Extract the [X, Y] coordinate from the center of the cell holding the provided text.  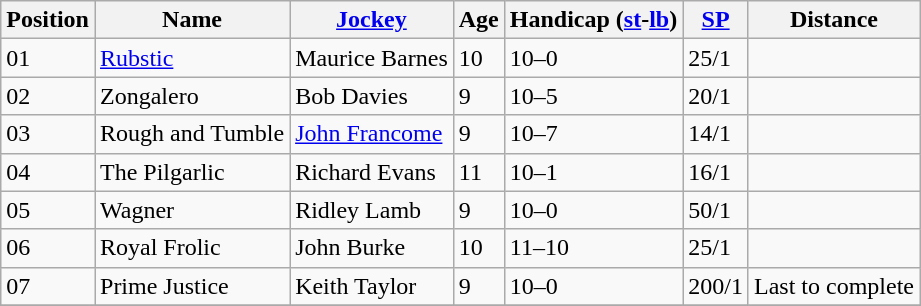
06 [48, 248]
Handicap (st-lb) [593, 20]
Name [192, 20]
04 [48, 172]
Richard Evans [372, 172]
John Burke [372, 248]
Prime Justice [192, 286]
10–1 [593, 172]
10–7 [593, 134]
Zongalero [192, 96]
Jockey [372, 20]
01 [48, 58]
Age [478, 20]
Keith Taylor [372, 286]
Bob Davies [372, 96]
SP [716, 20]
16/1 [716, 172]
11 [478, 172]
50/1 [716, 210]
Wagner [192, 210]
200/1 [716, 286]
20/1 [716, 96]
John Francome [372, 134]
05 [48, 210]
Ridley Lamb [372, 210]
The Pilgarlic [192, 172]
Maurice Barnes [372, 58]
11–10 [593, 248]
Position [48, 20]
02 [48, 96]
Distance [834, 20]
03 [48, 134]
Last to complete [834, 286]
Royal Frolic [192, 248]
Rubstic [192, 58]
Rough and Tumble [192, 134]
10–5 [593, 96]
07 [48, 286]
14/1 [716, 134]
